Find where the given text appears and provide that cell's center as (X, Y) coordinate. 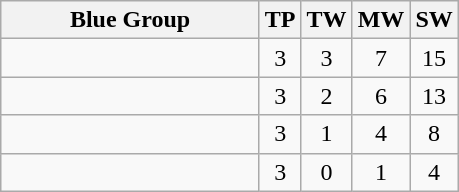
Blue Group (130, 20)
15 (434, 58)
SW (434, 20)
13 (434, 96)
6 (381, 96)
2 (326, 96)
8 (434, 134)
MW (381, 20)
TP (280, 20)
7 (381, 58)
TW (326, 20)
0 (326, 172)
